Pinpoint the cell where the given text exists, returning its (x, y) midpoint coordinate. 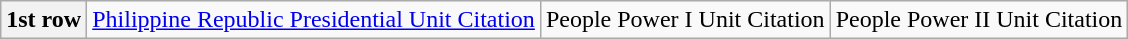
Philippine Republic Presidential Unit Citation (314, 20)
People Power I Unit Citation (685, 20)
1st row (44, 20)
People Power II Unit Citation (979, 20)
